Return the [x, y] coordinate for the center point of the cell that contains the specified text.  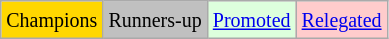
Promoted [252, 20]
Relegated [342, 20]
Champions [52, 20]
Runners-up [155, 20]
